Scan for the cell matching the given text and deliver its (x, y) coordinate at center. 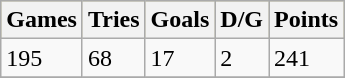
17 (180, 58)
195 (42, 58)
68 (114, 58)
2 (242, 58)
Games (42, 20)
Tries (114, 20)
241 (306, 58)
D/G (242, 20)
Goals (180, 20)
Points (306, 20)
